Return the [x, y] coordinate for the center point of the cell that contains the specified text.  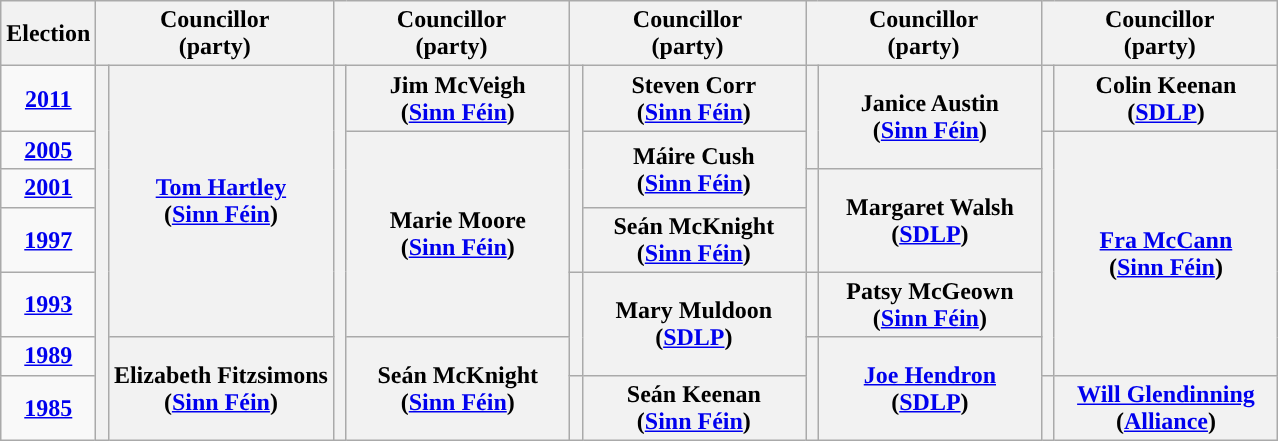
2005 [48, 150]
Election [48, 34]
Colin Keenan (SDLP) [1166, 98]
Margaret Walsh (SDLP) [930, 220]
1993 [48, 304]
Máire Cush (Sinn Féin) [694, 169]
Jim McVeigh (Sinn Féin) [458, 98]
Janice Austin (Sinn Féin) [930, 118]
Mary Muldoon (SDLP) [694, 324]
Will Glendinning (Alliance) [1166, 408]
2011 [48, 98]
Elizabeth Fitzsimons (Sinn Féin) [220, 388]
Marie Moore (Sinn Féin) [458, 234]
1985 [48, 408]
Steven Corr (Sinn Féin) [694, 98]
Patsy McGeown (Sinn Féin) [930, 304]
Seán Keenan (Sinn Féin) [694, 408]
Joe Hendron (SDLP) [930, 388]
2001 [48, 188]
Fra McCann (Sinn Féin) [1166, 253]
1989 [48, 356]
1997 [48, 240]
Tom Hartley (Sinn Féin) [220, 202]
